Pinpoint the cell where the given text exists, returning its (x, y) midpoint coordinate. 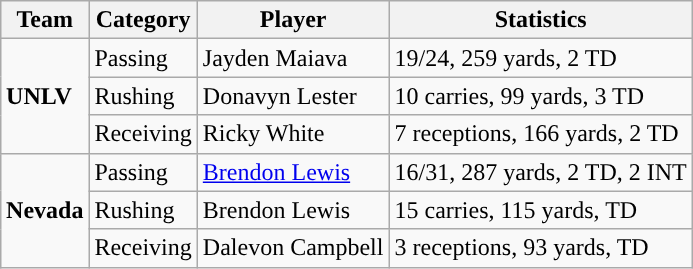
15 carries, 115 yards, TD (540, 210)
3 receptions, 93 yards, TD (540, 248)
Category (143, 20)
Team (45, 20)
10 carries, 99 yards, 3 TD (540, 96)
Nevada (45, 210)
Donavyn Lester (293, 96)
7 receptions, 166 yards, 2 TD (540, 134)
Statistics (540, 20)
Dalevon Campbell (293, 248)
Ricky White (293, 134)
Player (293, 20)
UNLV (45, 96)
Jayden Maiava (293, 58)
16/31, 287 yards, 2 TD, 2 INT (540, 172)
19/24, 259 yards, 2 TD (540, 58)
